Locate the cell with the specified text and output its [X, Y] center coordinate. 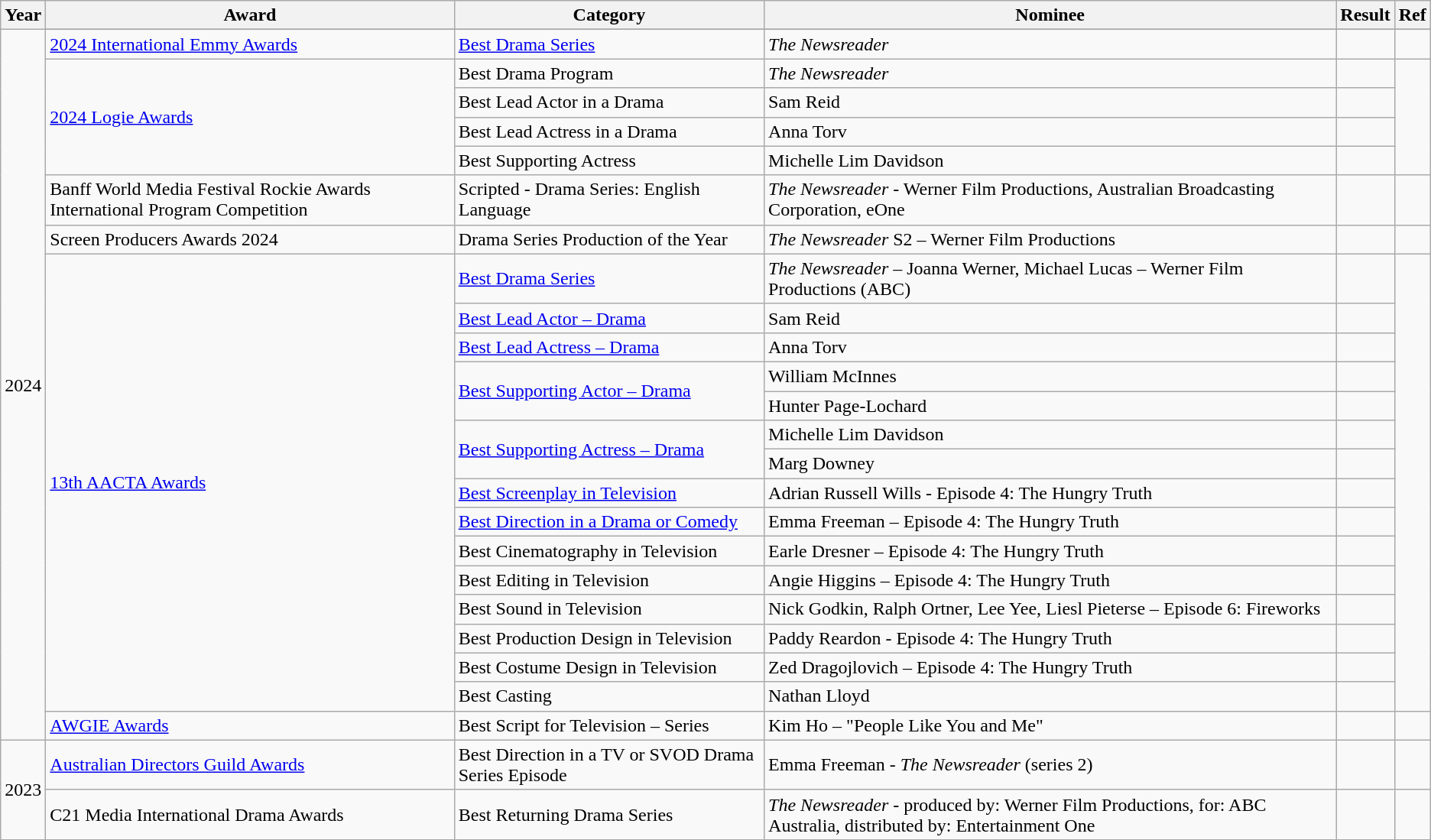
The Newsreader - produced by: Werner Film Productions, for: ABC Australia, distributed by: Entertainment One [1050, 815]
Best Lead Actress – Drama [608, 347]
Australian Directors Guild Awards [250, 764]
Marg Downey [1050, 464]
Best Casting [608, 696]
Kim Ho – "People Like You and Me" [1050, 725]
Best Costume Design in Television [608, 667]
Result [1365, 15]
Best Cinematography in Television [608, 551]
13th AACTA Awards [250, 482]
Best Sound in Television [608, 609]
The Newsreader S2 – Werner Film Productions [1050, 239]
Best Returning Drama Series [608, 815]
Angie Higgins – Episode 4: The Hungry Truth [1050, 580]
Nathan Lloyd [1050, 696]
Earle Dresner – Episode 4: The Hungry Truth [1050, 551]
Best Lead Actor in a Drama [608, 102]
C21 Media International Drama Awards [250, 815]
Best Screenplay in Television [608, 493]
Best Lead Actor – Drama [608, 318]
The Newsreader – Joanna Werner, Michael Lucas – Werner Film Productions (ABC) [1050, 278]
William McInnes [1050, 376]
Best Supporting Actress – Drama [608, 449]
Banff World Media Festival Rockie Awards International Program Competition [250, 200]
Drama Series Production of the Year [608, 239]
Emma Freeman - The Newsreader (series 2) [1050, 764]
Nick Godkin, Ralph Ortner, Lee Yee, Liesl Pieterse – Episode 6: Fireworks [1050, 609]
Nominee [1050, 15]
Adrian Russell Wills - Episode 4: The Hungry Truth [1050, 493]
Zed Dragojlovich – Episode 4: The Hungry Truth [1050, 667]
AWGIE Awards [250, 725]
Best Script for Television – Series [608, 725]
2024 Logie Awards [250, 117]
2024 International Emmy Awards [250, 44]
Emma Freeman – Episode 4: The Hungry Truth [1050, 522]
Best Production Design in Television [608, 638]
Award [250, 15]
2024 [23, 385]
Scripted - Drama Series: English Language [608, 200]
Year [23, 15]
The Newsreader - Werner Film Productions, Australian Broadcasting Corporation, eOne [1050, 200]
Ref [1413, 15]
Best Editing in Television [608, 580]
Best Lead Actress in a Drama [608, 131]
Best Direction in a Drama or Comedy [608, 522]
Screen Producers Awards 2024 [250, 239]
Best Supporting Actress [608, 161]
Hunter Page-Lochard [1050, 406]
2023 [23, 790]
Best Direction in a TV or SVOD Drama Series Episode [608, 764]
Best Supporting Actor – Drama [608, 391]
Paddy Reardon - Episode 4: The Hungry Truth [1050, 638]
Best Drama Program [608, 73]
Category [608, 15]
